From the cell containing the given text, extract its center point as [X, Y] coordinate. 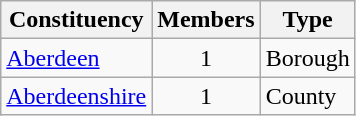
County [308, 96]
Members [206, 20]
Aberdeenshire [76, 96]
Aberdeen [76, 58]
Constituency [76, 20]
Borough [308, 58]
Type [308, 20]
